Scan for the cell matching the given text and deliver its [X, Y] coordinate at center. 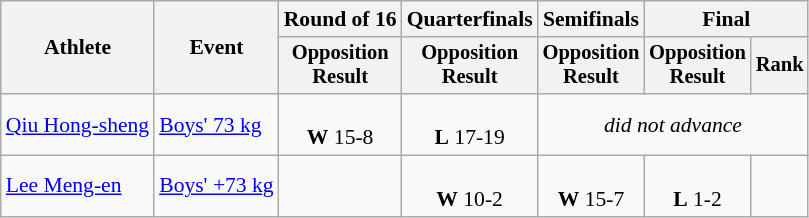
L 1-2 [698, 186]
Semifinals [592, 19]
Athlete [78, 48]
did not advance [674, 124]
W 15-7 [592, 186]
Final [726, 19]
Qiu Hong-sheng [78, 124]
Round of 16 [340, 19]
W 15-8 [340, 124]
Rank [780, 66]
Boys' 73 kg [216, 124]
Lee Meng-en [78, 186]
Quarterfinals [470, 19]
W 10-2 [470, 186]
L 17-19 [470, 124]
Boys' +73 kg [216, 186]
Event [216, 48]
